Determine the [X, Y] coordinate at the center of the cell enclosing the given text.  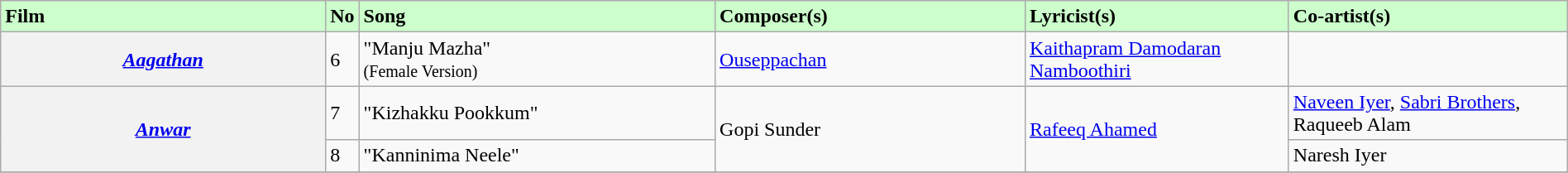
Composer(s) [870, 17]
Co-artist(s) [1427, 17]
Naresh Iyer [1427, 156]
Naveen Iyer, Sabri Brothers, Raqueeb Alam [1427, 113]
No [342, 17]
"Manju Mazha"(Female Version) [537, 60]
Kaithapram Damodaran Namboothiri [1156, 60]
Film [164, 17]
7 [342, 113]
Anwar [164, 129]
Lyricist(s) [1156, 17]
"Kizhakku Pookkum" [537, 113]
Ouseppachan [870, 60]
Rafeeq Ahamed [1156, 129]
"Kanninima Neele" [537, 156]
Gopi Sunder [870, 129]
8 [342, 156]
6 [342, 60]
Song [537, 17]
Aagathan [164, 60]
